Output the (X, Y) coordinate of the center of the cell containing the given text.  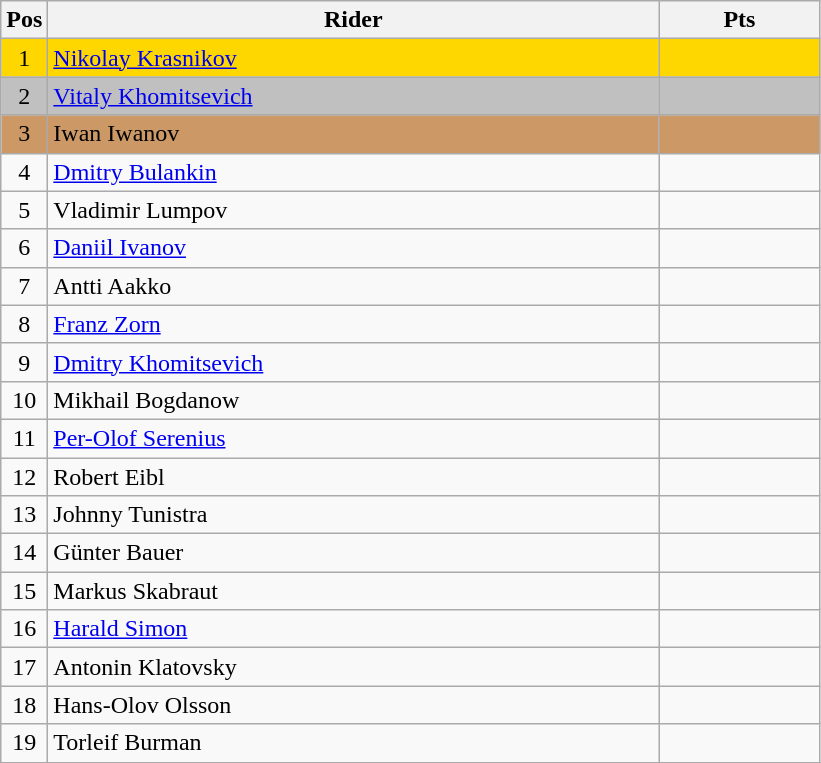
Per-Olof Serenius (354, 438)
16 (24, 629)
Pts (740, 20)
Iwan Iwanov (354, 134)
Vladimir Lumpov (354, 210)
17 (24, 667)
4 (24, 172)
18 (24, 705)
7 (24, 286)
Mikhail Bogdanow (354, 400)
9 (24, 362)
12 (24, 477)
3 (24, 134)
8 (24, 324)
19 (24, 743)
Dmitry Bulankin (354, 172)
11 (24, 438)
Johnny Tunistra (354, 515)
10 (24, 400)
Nikolay Krasnikov (354, 58)
5 (24, 210)
Torleif Burman (354, 743)
Pos (24, 20)
Rider (354, 20)
14 (24, 553)
2 (24, 96)
Antonin Klatovsky (354, 667)
Antti Aakko (354, 286)
Hans-Olov Olsson (354, 705)
1 (24, 58)
Günter Bauer (354, 553)
Dmitry Khomitsevich (354, 362)
Harald Simon (354, 629)
Daniil Ivanov (354, 248)
Markus Skabraut (354, 591)
Vitaly Khomitsevich (354, 96)
Robert Eibl (354, 477)
15 (24, 591)
Franz Zorn (354, 324)
13 (24, 515)
6 (24, 248)
